Return the [x, y] coordinate for the center point of the cell that contains the specified text.  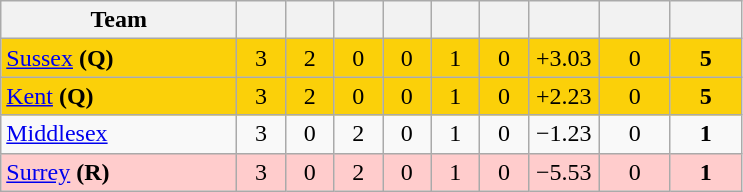
+2.23 [564, 96]
−1.23 [564, 134]
Team [119, 20]
−5.53 [564, 172]
Surrey (R) [119, 172]
Middlesex [119, 134]
+3.03 [564, 58]
Kent (Q) [119, 96]
Sussex (Q) [119, 58]
